Pinpoint the cell where the given text exists, returning its [x, y] midpoint coordinate. 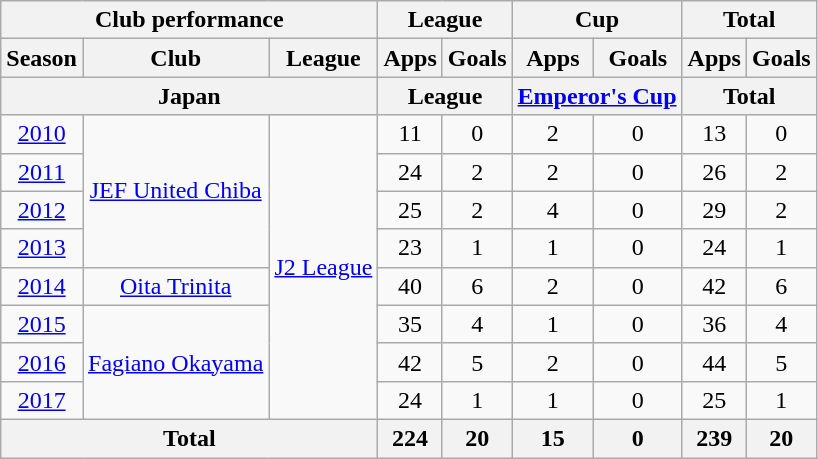
239 [714, 438]
44 [714, 362]
2014 [42, 286]
26 [714, 172]
Club [175, 58]
J2 League [324, 267]
2010 [42, 134]
JEF United Chiba [175, 191]
Fagiano Okayama [175, 362]
11 [410, 134]
2012 [42, 210]
Emperor's Cup [597, 96]
23 [410, 248]
2015 [42, 324]
2017 [42, 400]
35 [410, 324]
Season [42, 58]
2011 [42, 172]
13 [714, 134]
Oita Trinita [175, 286]
2013 [42, 248]
Cup [597, 20]
2016 [42, 362]
Japan [190, 96]
Club performance [190, 20]
15 [553, 438]
36 [714, 324]
40 [410, 286]
224 [410, 438]
29 [714, 210]
